Scan for the cell matching the given text and deliver its [X, Y] coordinate at center. 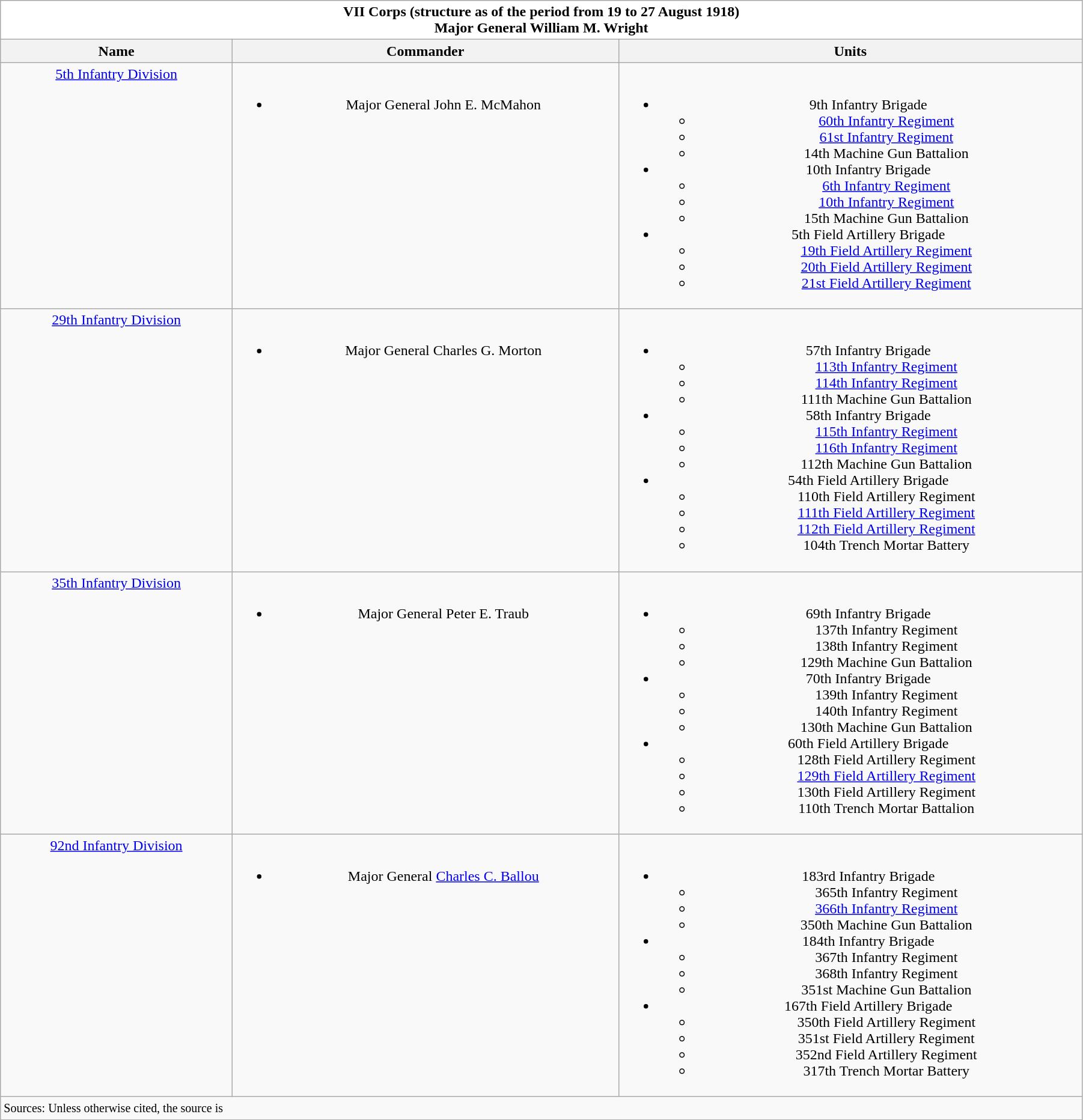
Major General Charles G. Morton [426, 440]
5th Infantry Division [117, 186]
Name [117, 51]
Major General Charles C. Ballou [426, 965]
35th Infantry Division [117, 703]
Commander [426, 51]
Sources: Unless otherwise cited, the source is [541, 1108]
VII Corps (structure as of the period from 19 to 27 August 1918)Major General William M. Wright [541, 20]
Units [850, 51]
Major General John E. McMahon [426, 186]
Major General Peter E. Traub [426, 703]
29th Infantry Division [117, 440]
92nd Infantry Division [117, 965]
